Identify which cell holds the provided text, then report its (X, Y) central coordinate. 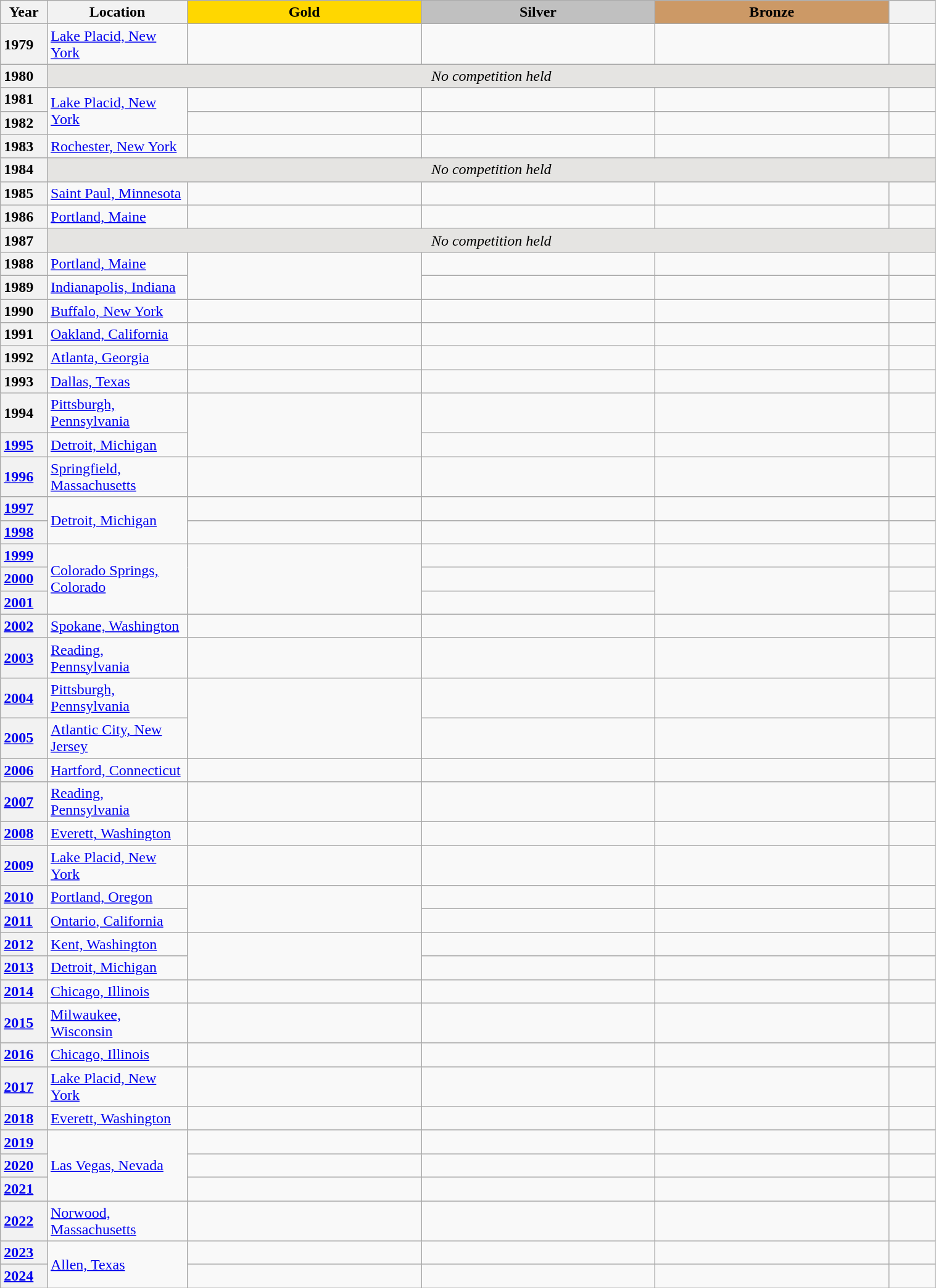
1999 (24, 555)
1988 (24, 264)
2013 (24, 968)
Indianapolis, Indiana (117, 287)
Atlantic City, New Jersey (117, 738)
2011 (24, 921)
Ontario, California (117, 921)
2017 (24, 1086)
Hartford, Connecticut (117, 770)
2002 (24, 626)
Allen, Texas (117, 1265)
Springfield, Massachusetts (117, 476)
1986 (24, 217)
2014 (24, 991)
Atlanta, Georgia (117, 358)
1983 (24, 146)
1993 (24, 381)
2010 (24, 897)
1989 (24, 287)
Location (117, 12)
1981 (24, 99)
2009 (24, 865)
2008 (24, 834)
Silver (538, 12)
2022 (24, 1221)
Bronze (771, 12)
2007 (24, 802)
2003 (24, 658)
1987 (24, 240)
2000 (24, 579)
2018 (24, 1118)
2015 (24, 1023)
2006 (24, 770)
1994 (24, 413)
Year (24, 12)
Buffalo, New York (117, 310)
2020 (24, 1165)
1992 (24, 358)
2001 (24, 602)
2023 (24, 1253)
2021 (24, 1189)
1984 (24, 170)
2012 (24, 944)
1990 (24, 310)
1982 (24, 123)
1995 (24, 445)
1980 (24, 76)
Milwaukee, Wisconsin (117, 1023)
1985 (24, 193)
2024 (24, 1276)
Dallas, Texas (117, 381)
2004 (24, 697)
1998 (24, 532)
2005 (24, 738)
Colorado Springs, Colorado (117, 579)
Oakland, California (117, 334)
2019 (24, 1142)
1996 (24, 476)
Spokane, Washington (117, 626)
Portland, Oregon (117, 897)
Saint Paul, Minnesota (117, 193)
Las Vegas, Nevada (117, 1165)
Gold (305, 12)
1991 (24, 334)
1979 (24, 44)
1997 (24, 509)
2016 (24, 1055)
Rochester, New York (117, 146)
Norwood, Massachusetts (117, 1221)
Kent, Washington (117, 944)
